Identify which cell holds the provided text, then report its [x, y] central coordinate. 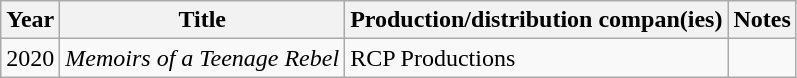
Year [30, 20]
RCP Productions [536, 58]
Notes [762, 20]
Title [202, 20]
Memoirs of a Teenage Rebel [202, 58]
2020 [30, 58]
Production/distribution compan(ies) [536, 20]
